Scan for the cell matching the given text and deliver its (X, Y) coordinate at center. 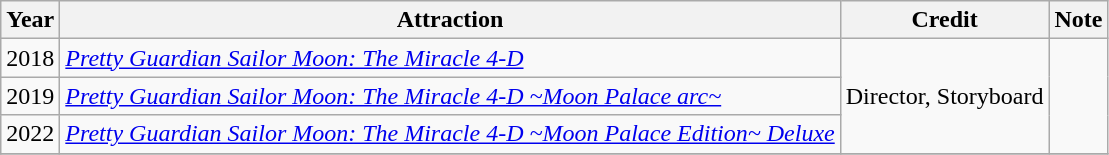
Year (30, 20)
2018 (30, 58)
Note (1078, 20)
Credit (944, 20)
2019 (30, 96)
Attraction (450, 20)
Director, Storyboard (944, 96)
Pretty Guardian Sailor Moon: The Miracle 4-D ~Moon Palace arc~ (450, 96)
2022 (30, 134)
Pretty Guardian Sailor Moon: The Miracle 4-D ~Moon Palace Edition~ Deluxe (450, 134)
Pretty Guardian Sailor Moon: The Miracle 4-D (450, 58)
